Find where the given text appears and provide that cell's center as [X, Y] coordinate. 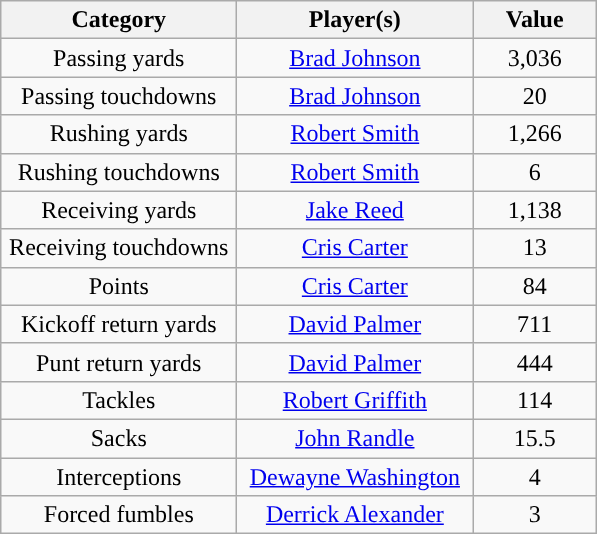
Sacks [119, 438]
Punt return yards [119, 362]
4 [535, 477]
15.5 [535, 438]
Tackles [119, 400]
6 [535, 172]
Passing yards [119, 58]
Passing touchdowns [119, 96]
John Randle [355, 438]
Interceptions [119, 477]
3 [535, 515]
Rushing touchdowns [119, 172]
Points [119, 286]
Robert Griffith [355, 400]
3,036 [535, 58]
84 [535, 286]
13 [535, 248]
Dewayne Washington [355, 477]
Receiving touchdowns [119, 248]
1,266 [535, 134]
Jake Reed [355, 210]
Forced fumbles [119, 515]
Player(s) [355, 20]
114 [535, 400]
444 [535, 362]
Receiving yards [119, 210]
20 [535, 96]
Kickoff return yards [119, 324]
Category [119, 20]
711 [535, 324]
Rushing yards [119, 134]
1,138 [535, 210]
Derrick Alexander [355, 515]
Value [535, 20]
